Locate the cell with the specified text and output its (x, y) center coordinate. 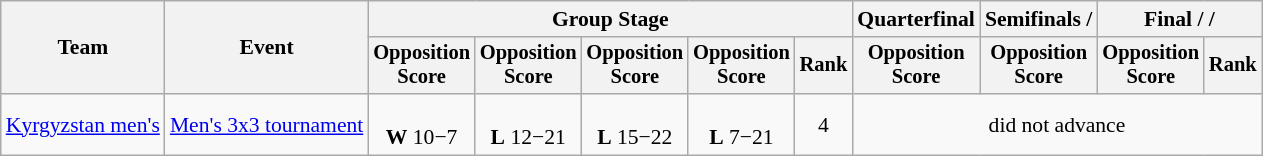
Men's 3x3 tournament (266, 124)
did not advance (1056, 124)
Group Stage (610, 19)
Final / / (1179, 19)
Semifinals / (1038, 19)
Event (266, 48)
L 15−22 (636, 124)
Team (83, 48)
4 (824, 124)
L 12−21 (528, 124)
Quarterfinal (916, 19)
Kyrgyzstan men's (83, 124)
W 10−7 (422, 124)
L 7−21 (742, 124)
